Extract the (x, y) coordinate from the center of the cell holding the provided text.  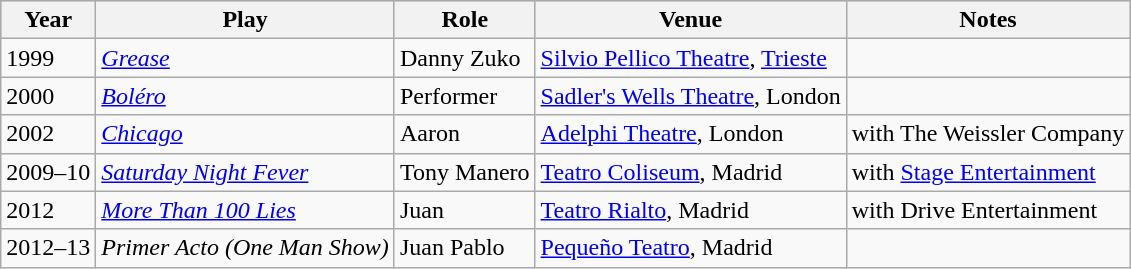
Venue (690, 20)
Role (464, 20)
2012–13 (48, 248)
2000 (48, 96)
2002 (48, 134)
Adelphi Theatre, London (690, 134)
Notes (988, 20)
Danny Zuko (464, 58)
Tony Manero (464, 172)
Silvio Pellico Theatre, Trieste (690, 58)
Pequeño Teatro, Madrid (690, 248)
More Than 100 Lies (246, 210)
Juan (464, 210)
1999 (48, 58)
Play (246, 20)
with Stage Entertainment (988, 172)
Performer (464, 96)
Aaron (464, 134)
with Drive Entertainment (988, 210)
2012 (48, 210)
with The Weissler Company (988, 134)
Sadler's Wells Theatre, London (690, 96)
Primer Acto (One Man Show) (246, 248)
Juan Pablo (464, 248)
Saturday Night Fever (246, 172)
2009–10 (48, 172)
Boléro (246, 96)
Teatro Rialto, Madrid (690, 210)
Year (48, 20)
Teatro Coliseum, Madrid (690, 172)
Grease (246, 58)
Chicago (246, 134)
